Provide the (X, Y) coordinate of the cell's center where the given text is located.  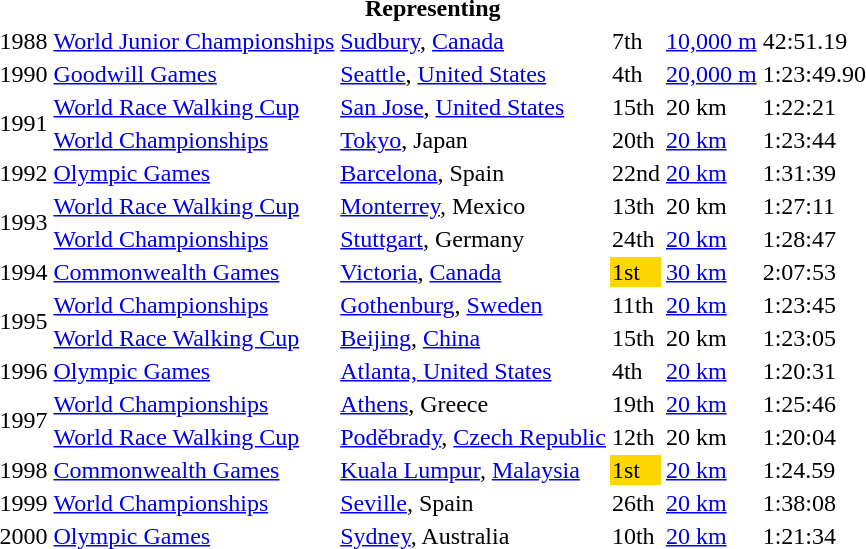
Gothenburg, Sweden (474, 305)
11th (636, 305)
Barcelona, Spain (474, 173)
Poděbrady, Czech Republic (474, 437)
22nd (636, 173)
20,000 m (711, 74)
10,000 m (711, 41)
Kuala Lumpur, Malaysia (474, 470)
24th (636, 239)
12th (636, 437)
Atlanta, United States (474, 371)
Seattle, United States (474, 74)
7th (636, 41)
San Jose, United States (474, 107)
13th (636, 206)
19th (636, 404)
Seville, Spain (474, 503)
Victoria, Canada (474, 272)
20th (636, 140)
Tokyo, Japan (474, 140)
World Junior Championships (194, 41)
Goodwill Games (194, 74)
Monterrey, Mexico (474, 206)
Stuttgart, Germany (474, 239)
Athens, Greece (474, 404)
Sudbury, Canada (474, 41)
Beijing, China (474, 338)
30 km (711, 272)
26th (636, 503)
